Find where the given text appears and provide that cell's center as [x, y] coordinate. 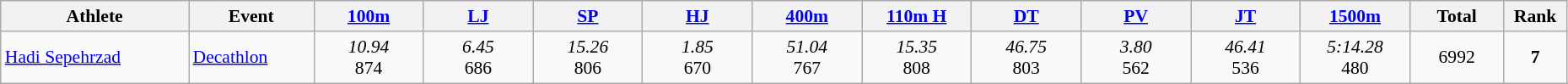
1.85670 [698, 58]
15.35808 [917, 58]
51.04767 [807, 58]
110m H [917, 16]
7 [1535, 58]
Total [1456, 16]
Athlete [94, 16]
PV [1136, 16]
Decathlon [251, 58]
46.41536 [1246, 58]
JT [1246, 16]
10.94874 [369, 58]
SP [588, 16]
46.75803 [1026, 58]
Rank [1535, 16]
LJ [478, 16]
Event [251, 16]
6.45686 [478, 58]
1500m [1355, 16]
400m [807, 16]
Hadi Sepehrzad [94, 58]
15.26806 [588, 58]
5:14.28480 [1355, 58]
100m [369, 16]
6992 [1456, 58]
3.80562 [1136, 58]
DT [1026, 16]
HJ [698, 16]
